From the cell containing the given text, extract its center point as [X, Y] coordinate. 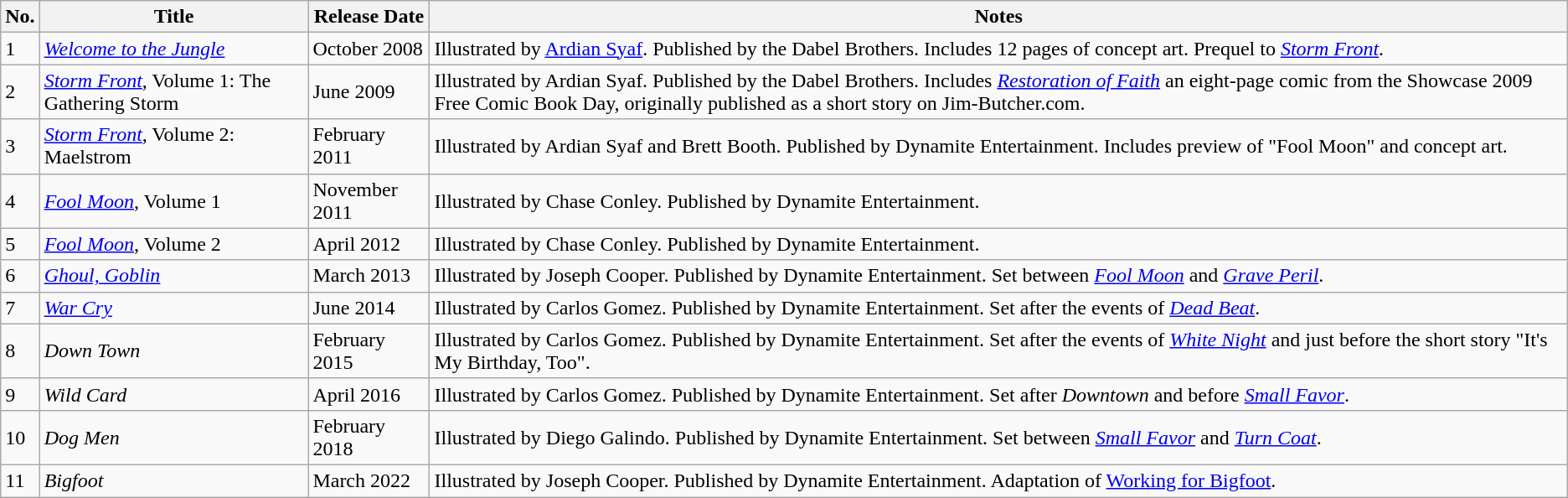
Illustrated by Diego Galindo. Published by Dynamite Entertainment. Set between Small Favor and Turn Coat. [998, 438]
Down Town [174, 350]
March 2013 [369, 276]
Storm Front, Volume 1: The Gathering Storm [174, 92]
9 [20, 394]
February 2015 [369, 350]
February 2011 [369, 146]
Fool Moon, Volume 1 [174, 201]
Bigfoot [174, 480]
War Cry [174, 308]
April 2012 [369, 244]
Illustrated by Carlos Gomez. Published by Dynamite Entertainment. Set after the events of Dead Beat. [998, 308]
7 [20, 308]
Ghoul, Goblin [174, 276]
10 [20, 438]
June 2009 [369, 92]
June 2014 [369, 308]
November 2011 [369, 201]
Illustrated by Joseph Cooper. Published by Dynamite Entertainment. Set between Fool Moon and Grave Peril. [998, 276]
8 [20, 350]
Storm Front, Volume 2: Maelstrom [174, 146]
Illustrated by Joseph Cooper. Published by Dynamite Entertainment. Adaptation of Working for Bigfoot. [998, 480]
3 [20, 146]
October 2008 [369, 49]
No. [20, 17]
Wild Card [174, 394]
Title [174, 17]
Illustrated by Carlos Gomez. Published by Dynamite Entertainment. Set after Downtown and before Small Favor. [998, 394]
Release Date [369, 17]
February 2018 [369, 438]
Fool Moon, Volume 2 [174, 244]
Illustrated by Ardian Syaf and Brett Booth. Published by Dynamite Entertainment. Includes preview of "Fool Moon" and concept art. [998, 146]
April 2016 [369, 394]
Notes [998, 17]
4 [20, 201]
March 2022 [369, 480]
6 [20, 276]
1 [20, 49]
11 [20, 480]
2 [20, 92]
Welcome to the Jungle [174, 49]
Illustrated by Ardian Syaf. Published by the Dabel Brothers. Includes 12 pages of concept art. Prequel to Storm Front. [998, 49]
5 [20, 244]
Dog Men [174, 438]
